Identify which cell holds the provided text, then report its [x, y] central coordinate. 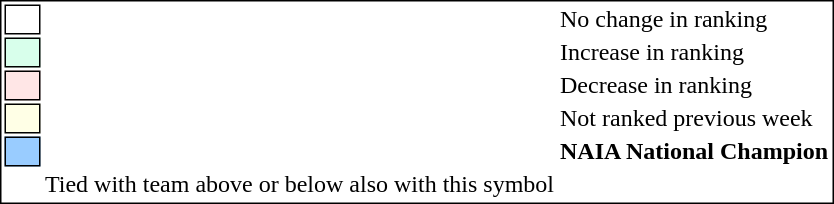
Increase in ranking [694, 53]
Not ranked previous week [694, 119]
Decrease in ranking [694, 85]
Tied with team above or below also with this symbol [299, 185]
NAIA National Champion [694, 151]
No change in ranking [694, 19]
